Determine the (x, y) coordinate at the center of the cell enclosing the given text.  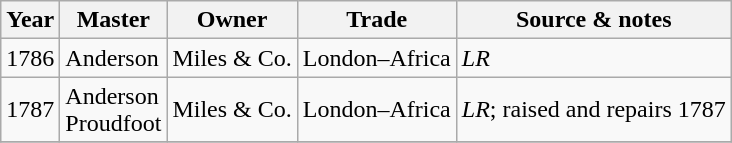
Year (30, 20)
Trade (376, 20)
1787 (30, 110)
LR (594, 58)
LR; raised and repairs 1787 (594, 110)
1786 (30, 58)
Source & notes (594, 20)
Owner (232, 20)
Master (114, 20)
AndersonProudfoot (114, 110)
Anderson (114, 58)
